For the text-containing cell, return its midpoint in (X, Y) coordinate format. 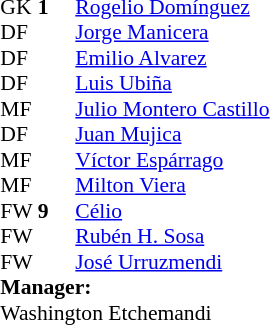
Rubén H. Sosa (172, 237)
Luis Ubiña (172, 83)
9 (57, 211)
Célio (172, 211)
Milton Viera (172, 185)
Julio Montero Castillo (172, 109)
José Urruzmendi (172, 262)
Juan Mujica (172, 135)
Manager: (134, 287)
Víctor Espárrago (172, 160)
Jorge Manicera (172, 33)
Emilio Alvarez (172, 58)
